Return [X, Y] of the center of cell containing provided text 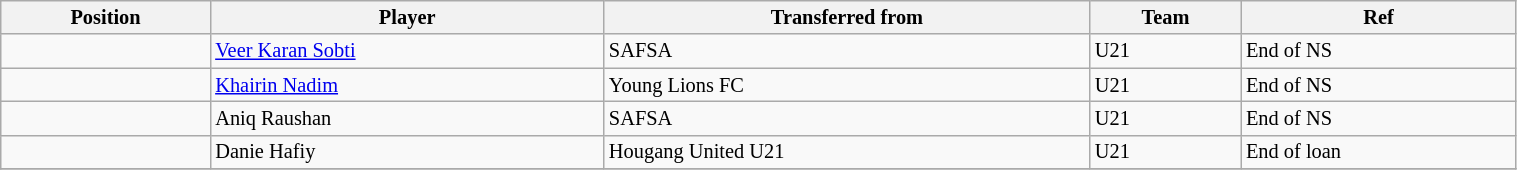
Player [407, 17]
End of loan [1378, 152]
Team [1166, 17]
Ref [1378, 17]
Danie Hafiy [407, 152]
Transferred from [847, 17]
Hougang United U21 [847, 152]
Khairin Nadim [407, 85]
Position [106, 17]
Young Lions FC [847, 85]
Veer Karan Sobti [407, 51]
Aniq Raushan [407, 118]
